Search for the cell housing the specified text and yield its [x, y] center coordinate. 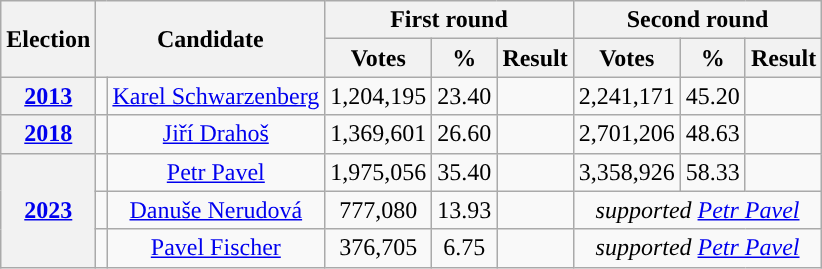
Karel Schwarzenberg [216, 96]
376,705 [378, 248]
Danuše Nerudová [216, 210]
6.75 [464, 248]
26.60 [464, 134]
Pavel Fischer [216, 248]
58.33 [712, 172]
Jiří Drahoš [216, 134]
35.40 [464, 172]
2,241,171 [626, 96]
45.20 [712, 96]
2,701,206 [626, 134]
Election [48, 39]
2023 [48, 210]
23.40 [464, 96]
13.93 [464, 210]
1,204,195 [378, 96]
1,975,056 [378, 172]
Candidate [210, 39]
777,080 [378, 210]
First round [450, 20]
3,358,926 [626, 172]
Petr Pavel [216, 172]
2013 [48, 96]
48.63 [712, 134]
1,369,601 [378, 134]
2018 [48, 134]
Second round [698, 20]
